Identify which cell holds the provided text, then report its (x, y) central coordinate. 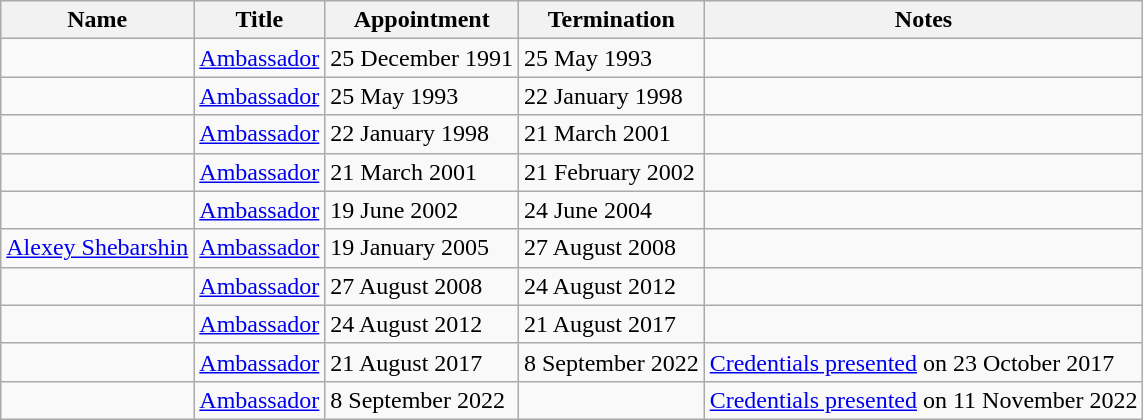
Credentials presented on 23 October 2017 (924, 362)
Appointment (422, 20)
24 June 2004 (611, 210)
Notes (924, 20)
Name (98, 20)
Termination (611, 20)
Title (260, 20)
19 January 2005 (422, 248)
Credentials presented on 11 November 2022 (924, 400)
19 June 2002 (422, 210)
21 February 2002 (611, 172)
25 December 1991 (422, 58)
Alexey Shebarshin (98, 248)
